Locate the cell with the specified text and output its [x, y] center coordinate. 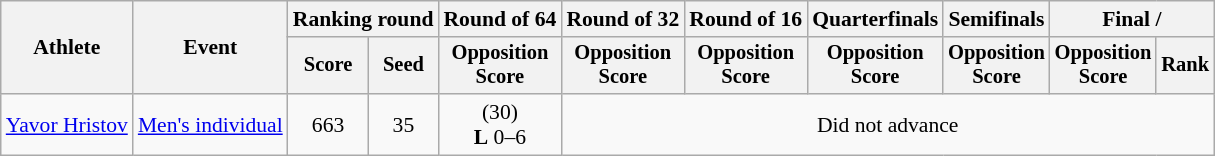
Men's individual [210, 124]
Final / [1132, 19]
Round of 16 [746, 19]
663 [328, 124]
Score [328, 66]
Did not advance [888, 124]
Yavor Hristov [67, 124]
Seed [403, 66]
Quarterfinals [875, 19]
Round of 64 [500, 19]
Semifinals [996, 19]
Ranking round [364, 19]
Event [210, 48]
Rank [1185, 66]
(30)L 0–6 [500, 124]
Round of 32 [622, 19]
Athlete [67, 48]
35 [403, 124]
